Search for the cell housing the specified text and yield its (X, Y) center coordinate. 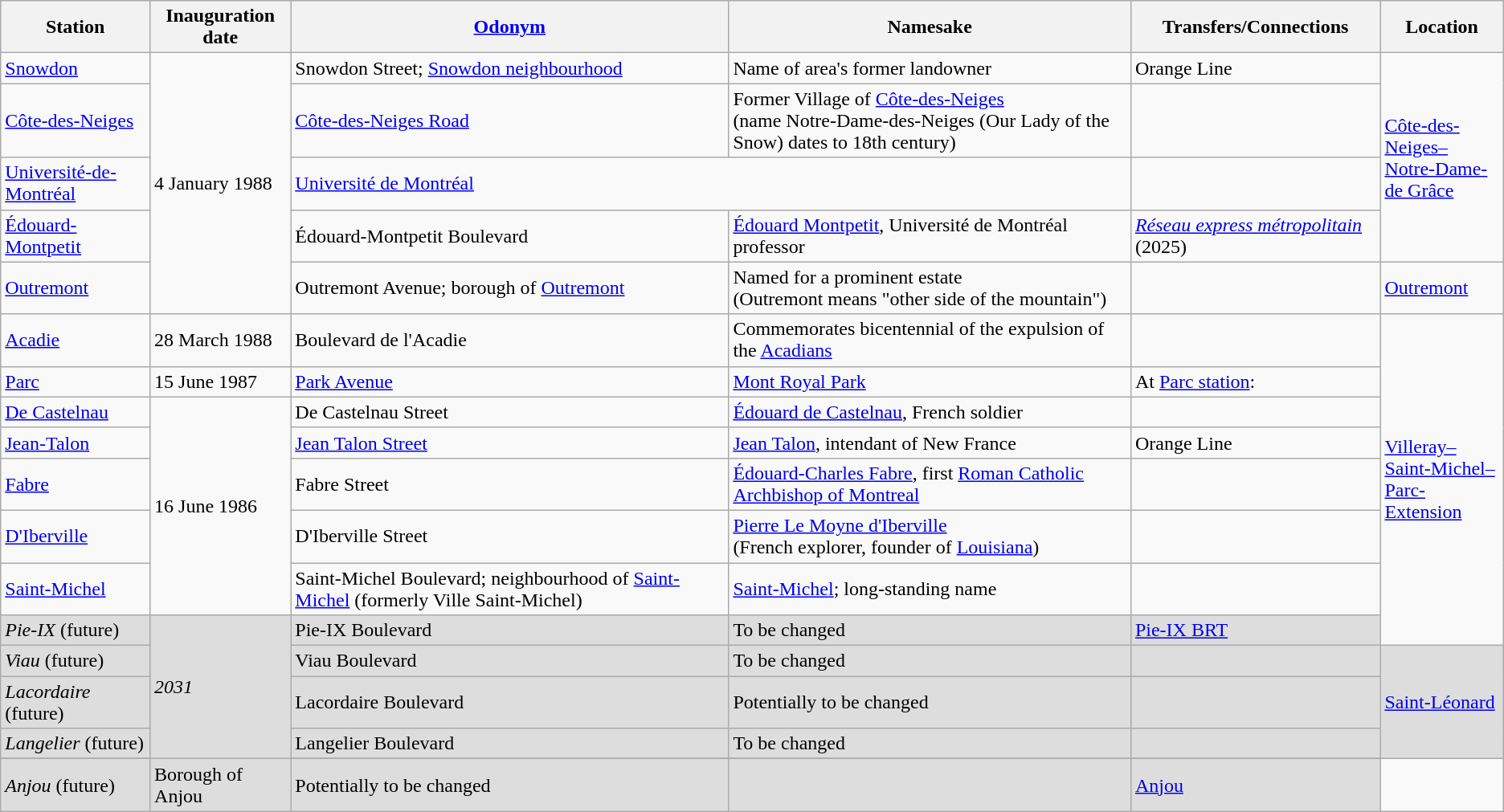
Jean Talon, intendant of New France (930, 443)
Saint-Michel Boulevard; neighbourhood of Saint-Michel (formerly Ville Saint-Michel) (509, 588)
Snowdon (76, 68)
Pie-IX (future) (76, 630)
Borough of Anjou (220, 785)
Édouard Montpetit, Université de Montréal professor (930, 236)
Boulevard de l'Acadie (509, 341)
Inauguration date (220, 27)
Édouard-Montpetit Boulevard (509, 236)
15 June 1987 (220, 382)
Édouard de Castelnau, French soldier (930, 412)
Fabre Street (509, 484)
Pierre Le Moyne d'Iberville (French explorer, founder of Louisiana) (930, 537)
De Castelnau Street (509, 412)
Anjou (future) (76, 785)
Lacordaire (future) (76, 702)
D'Iberville Street (509, 537)
Name of area's former landowner (930, 68)
Langelier Boulevard (509, 744)
De Castelnau (76, 412)
Lacordaire Boulevard (509, 702)
Fabre (76, 484)
Pie-IX BRT (1255, 630)
Former Village of Côte-des-Neiges (name Notre-Dame-des-Neiges (Our Lady of the Snow) dates to 18th century) (930, 120)
28 March 1988 (220, 341)
Langelier (future) (76, 744)
Édouard-Charles Fabre, first Roman Catholic Archbishop of Montreal (930, 484)
Saint-Michel (76, 588)
Université-de-Montréal (76, 183)
Parc (76, 382)
Jean Talon Street (509, 443)
16 June 1986 (220, 506)
Transfers/Connections (1255, 27)
Saint-Michel; long-standing name (930, 588)
Réseau express métropolitain (2025) (1255, 236)
Côte-des-Neiges (76, 120)
Acadie (76, 341)
Jean-Talon (76, 443)
Park Avenue (509, 382)
Anjou (1255, 785)
Pie-IX Boulevard (509, 630)
4 January 1988 (220, 183)
Côte-des-Neiges Road (509, 120)
D'Iberville (76, 537)
Station (76, 27)
Snowdon Street; Snowdon neighbourhood (509, 68)
Viau Boulevard (509, 661)
Villeray–Saint-Michel–Parc-Extension (1441, 479)
Côte-des-Neiges–Notre-Dame-de Grâce (1441, 157)
Université de Montréal (711, 183)
Named for a prominent estate (Outremont means "other side of the mountain") (930, 288)
Commemorates bicentennial of the expulsion of the Acadians (930, 341)
At Parc station: (1255, 382)
Namesake (930, 27)
Outremont Avenue; borough of Outremont (509, 288)
Mont Royal Park (930, 382)
Location (1441, 27)
Édouard-Montpetit (76, 236)
2031 (220, 688)
Saint-Léonard (1441, 702)
Odonym (509, 27)
Viau (future) (76, 661)
